Return (x, y) of the center of cell containing provided text 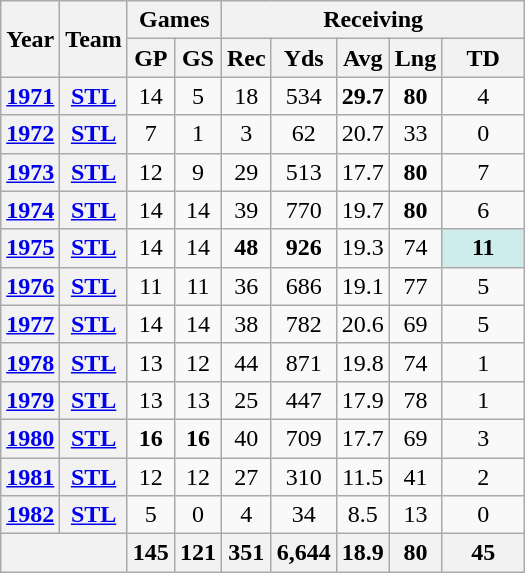
38 (246, 324)
19.3 (362, 248)
1972 (30, 134)
Rec (246, 58)
1977 (30, 324)
41 (415, 477)
871 (304, 362)
121 (198, 553)
145 (150, 553)
18.9 (362, 553)
36 (246, 286)
19.8 (362, 362)
534 (304, 96)
513 (304, 172)
39 (246, 210)
770 (304, 210)
44 (246, 362)
926 (304, 248)
20.7 (362, 134)
6,644 (304, 553)
19.1 (362, 286)
48 (246, 248)
1980 (30, 438)
1978 (30, 362)
29 (246, 172)
GS (198, 58)
Receiving (372, 20)
351 (246, 553)
686 (304, 286)
TD (484, 58)
1971 (30, 96)
6 (484, 210)
Games (174, 20)
78 (415, 400)
18 (246, 96)
1975 (30, 248)
8.5 (362, 515)
27 (246, 477)
447 (304, 400)
19.7 (362, 210)
1979 (30, 400)
25 (246, 400)
34 (304, 515)
62 (304, 134)
310 (304, 477)
Team (94, 39)
Yds (304, 58)
17.9 (362, 400)
40 (246, 438)
20.6 (362, 324)
9 (198, 172)
11.5 (362, 477)
709 (304, 438)
1981 (30, 477)
782 (304, 324)
2 (484, 477)
Avg (362, 58)
77 (415, 286)
GP (150, 58)
1974 (30, 210)
Lng (415, 58)
Year (30, 39)
45 (484, 553)
1976 (30, 286)
29.7 (362, 96)
1973 (30, 172)
33 (415, 134)
1982 (30, 515)
